Output the [x, y] coordinate of the center of the cell containing the given text.  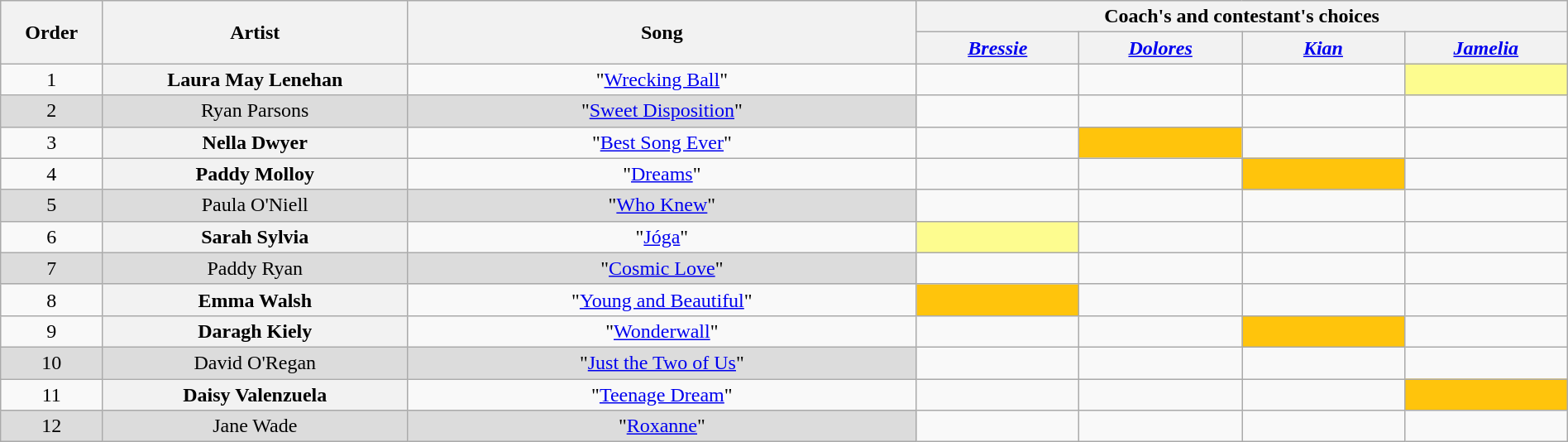
3 [51, 142]
Bressie [997, 48]
Daisy Valenzuela [255, 395]
Coach's and contestant's choices [1242, 17]
Artist [255, 32]
4 [51, 174]
Nella Dwyer [255, 142]
Song [662, 32]
"Sweet Disposition" [662, 111]
Sarah Sylvia [255, 237]
Daragh Kiely [255, 331]
"Best Song Ever" [662, 142]
"Wrecking Ball" [662, 79]
Paula O'Niell [255, 205]
9 [51, 331]
Laura May Lenehan [255, 79]
10 [51, 363]
Jamelia [1485, 48]
Order [51, 32]
"Who Knew" [662, 205]
12 [51, 426]
"Jóga" [662, 237]
Paddy Ryan [255, 268]
David O'Regan [255, 363]
Dolores [1161, 48]
11 [51, 395]
"Dreams" [662, 174]
"Cosmic Love" [662, 268]
Emma Walsh [255, 300]
1 [51, 79]
7 [51, 268]
Jane Wade [255, 426]
Paddy Molloy [255, 174]
"Young and Beautiful" [662, 300]
8 [51, 300]
Ryan Parsons [255, 111]
"Teenage Dream" [662, 395]
"Just the Two of Us" [662, 363]
"Roxanne" [662, 426]
2 [51, 111]
Kian [1323, 48]
6 [51, 237]
"Wonderwall" [662, 331]
5 [51, 205]
